Capture the cell that displays the provided text and extract its [x, y] central coordinate. 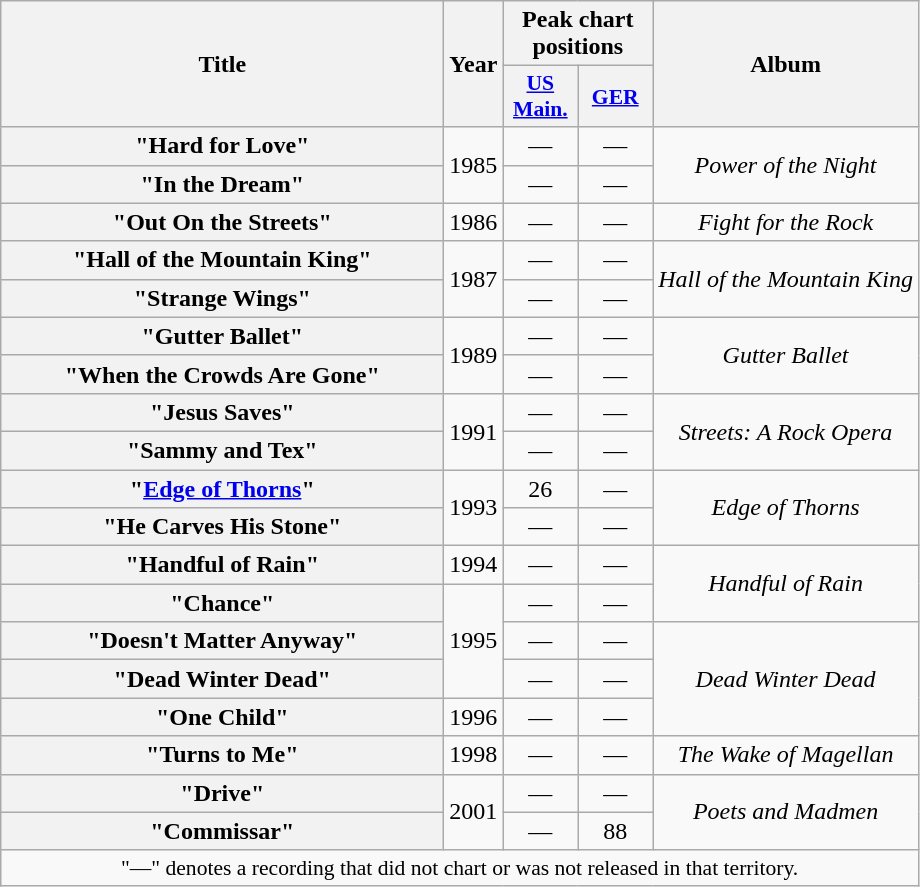
US Main. [540, 96]
1987 [474, 279]
Streets: A Rock Opera [786, 431]
1985 [474, 165]
"Jesus Saves" [222, 412]
"Handful of Rain" [222, 565]
88 [616, 831]
26 [540, 489]
"Hard for Love" [222, 146]
Album [786, 64]
Handful of Rain [786, 584]
"One Child" [222, 717]
"Dead Winter Dead" [222, 679]
"In the Dream" [222, 184]
Peak chart positions [578, 34]
"Sammy and Tex" [222, 450]
1986 [474, 222]
Poets and Madmen [786, 812]
"Gutter Ballet" [222, 336]
1993 [474, 508]
"Doesn't Matter Anyway" [222, 641]
GER [616, 96]
Hall of the Mountain King [786, 279]
"Drive" [222, 793]
Power of the Night [786, 165]
"Out On the Streets" [222, 222]
"Chance" [222, 603]
"—" denotes a recording that did not chart or was not released in that territory. [460, 868]
1994 [474, 565]
1996 [474, 717]
"Edge of Thorns" [222, 489]
1989 [474, 355]
"When the Crowds Are Gone" [222, 374]
1991 [474, 431]
Year [474, 64]
2001 [474, 812]
"Turns to Me" [222, 755]
Dead Winter Dead [786, 679]
"Hall of the Mountain King" [222, 260]
The Wake of Magellan [786, 755]
Gutter Ballet [786, 355]
"Strange Wings" [222, 298]
Title [222, 64]
Fight for the Rock [786, 222]
1995 [474, 641]
"Commissar" [222, 831]
"He Carves His Stone" [222, 527]
1998 [474, 755]
Edge of Thorns [786, 508]
